Find where the given text appears and provide that cell's center as [x, y] coordinate. 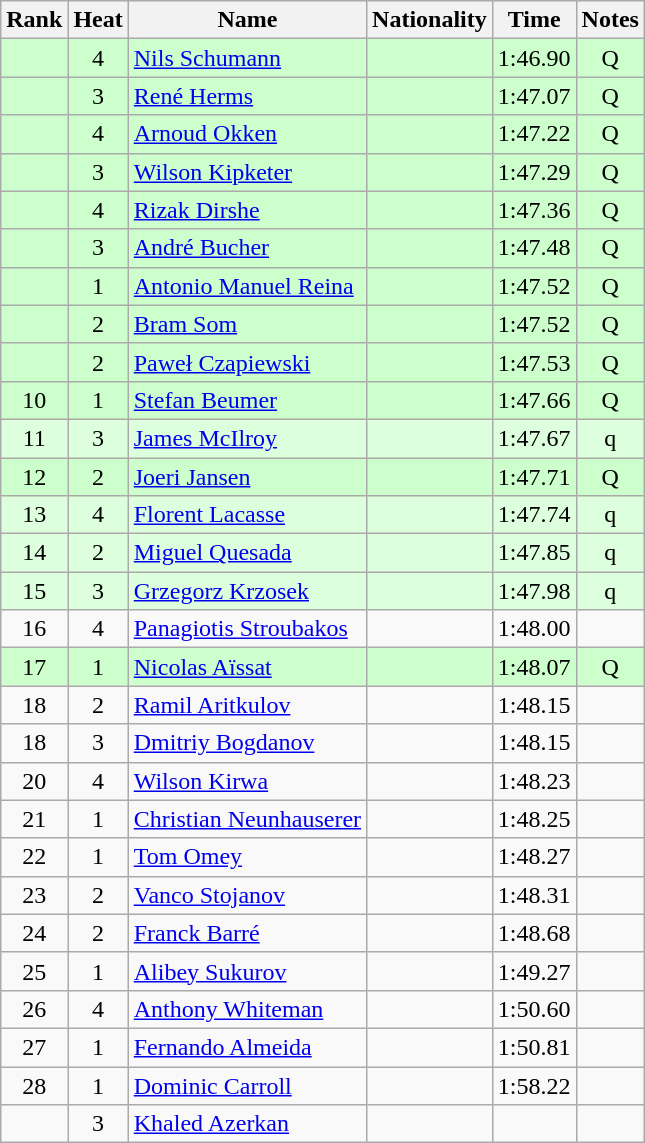
1:47.67 [534, 438]
27 [34, 1047]
1:48.27 [534, 857]
Nils Schumann [247, 58]
24 [34, 933]
17 [34, 667]
1:58.22 [534, 1085]
1:48.25 [534, 819]
Franck Barré [247, 933]
Fernando Almeida [247, 1047]
1:48.23 [534, 781]
Notes [610, 20]
Khaled Azerkan [247, 1124]
Paweł Czapiewski [247, 362]
Name [247, 20]
André Bucher [247, 248]
1:47.29 [534, 172]
1:47.71 [534, 477]
1:48.31 [534, 895]
28 [34, 1085]
Wilson Kipketer [247, 172]
Dmitriy Bogdanov [247, 743]
1:47.48 [534, 248]
1:47.66 [534, 400]
Alibey Sukurov [247, 971]
15 [34, 591]
1:47.36 [534, 210]
James McIlroy [247, 438]
1:48.68 [534, 933]
Time [534, 20]
23 [34, 895]
1:47.85 [534, 553]
1:50.81 [534, 1047]
René Herms [247, 96]
Dominic Carroll [247, 1085]
1:47.98 [534, 591]
Joeri Jansen [247, 477]
1:50.60 [534, 1009]
1:46.90 [534, 58]
Grzegorz Krzosek [247, 591]
Wilson Kirwa [247, 781]
1:49.27 [534, 971]
Panagiotis Stroubakos [247, 629]
1:47.22 [534, 134]
10 [34, 400]
14 [34, 553]
13 [34, 515]
25 [34, 971]
Stefan Beumer [247, 400]
Florent Lacasse [247, 515]
Arnoud Okken [247, 134]
Rank [34, 20]
22 [34, 857]
11 [34, 438]
Tom Omey [247, 857]
1:47.07 [534, 96]
21 [34, 819]
Anthony Whiteman [247, 1009]
Christian Neunhauserer [247, 819]
20 [34, 781]
Nicolas Aïssat [247, 667]
Vanco Stojanov [247, 895]
Miguel Quesada [247, 553]
16 [34, 629]
Antonio Manuel Reina [247, 286]
26 [34, 1009]
Bram Som [247, 324]
1:47.53 [534, 362]
1:48.07 [534, 667]
1:48.00 [534, 629]
Heat [98, 20]
1:47.74 [534, 515]
12 [34, 477]
Rizak Dirshe [247, 210]
Nationality [430, 20]
Ramil Aritkulov [247, 705]
